Provide the [x, y] coordinate of the cell's center where the given text is located.  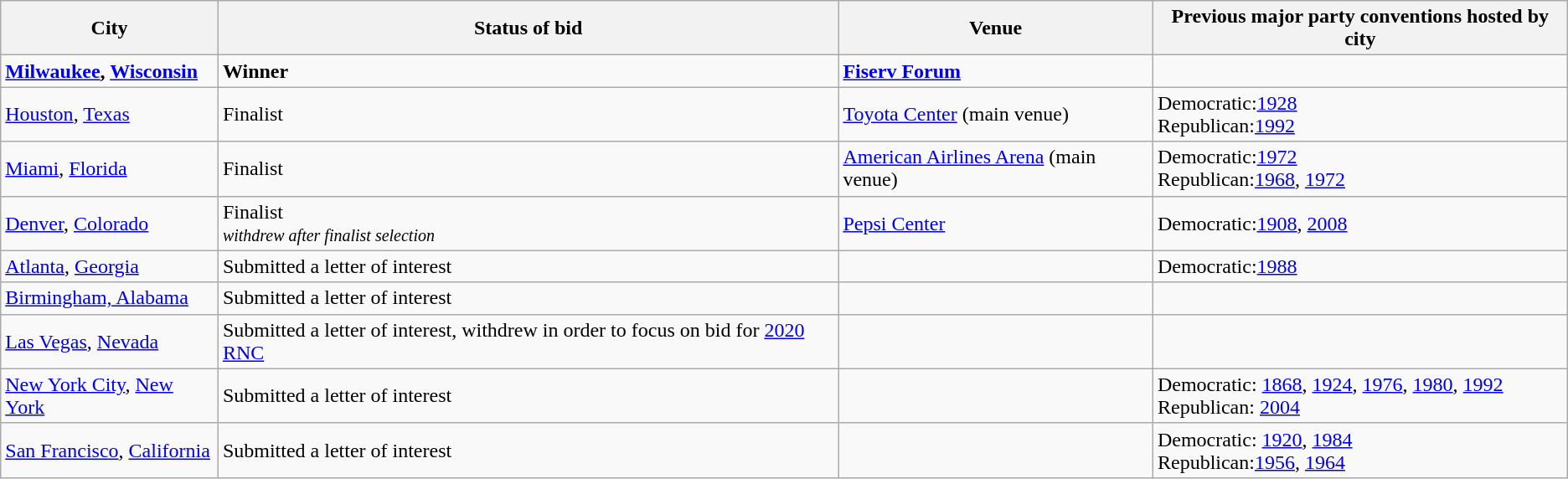
Pepsi Center [996, 223]
Democratic: 1868, 1924, 1976, 1980, 1992Republican: 2004 [1360, 395]
Milwaukee, Wisconsin [110, 71]
Las Vegas, Nevada [110, 342]
Finalistwithdrew after finalist selection [528, 223]
Winner [528, 71]
Venue [996, 28]
Toyota Center (main venue) [996, 114]
Birmingham, Alabama [110, 298]
American Airlines Arena (main venue) [996, 169]
Democratic:1988 [1360, 266]
Democratic:1908, 2008 [1360, 223]
City [110, 28]
Previous major party conventions hosted by city [1360, 28]
Democratic:1928Republican:1992 [1360, 114]
Houston, Texas [110, 114]
Denver, Colorado [110, 223]
Fiserv Forum [996, 71]
Democratic:1972Republican:1968, 1972 [1360, 169]
Atlanta, Georgia [110, 266]
Miami, Florida [110, 169]
San Francisco, California [110, 451]
Democratic: 1920, 1984Republican:1956, 1964 [1360, 451]
Submitted a letter of interest, withdrew in order to focus on bid for 2020 RNC [528, 342]
New York City, New York [110, 395]
Status of bid [528, 28]
